Identify which cell holds the provided text, then report its [X, Y] central coordinate. 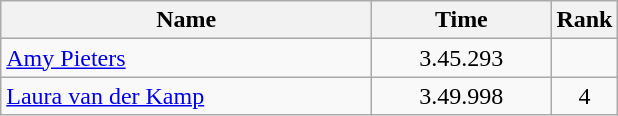
Rank [584, 20]
3.45.293 [462, 58]
4 [584, 96]
3.49.998 [462, 96]
Laura van der Kamp [186, 96]
Name [186, 20]
Time [462, 20]
Amy Pieters [186, 58]
